Extract the [X, Y] coordinate from the center of the cell holding the provided text.  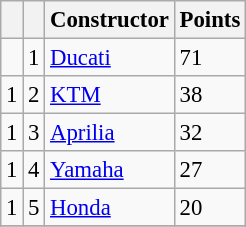
4 [34, 170]
5 [34, 208]
KTM [110, 95]
20 [210, 208]
3 [34, 133]
Honda [110, 208]
27 [210, 170]
2 [34, 95]
38 [210, 95]
Points [210, 20]
Yamaha [110, 170]
32 [210, 133]
Aprilia [110, 133]
Constructor [110, 20]
Ducati [110, 58]
71 [210, 58]
